Locate the cell with the specified text and output its (X, Y) center coordinate. 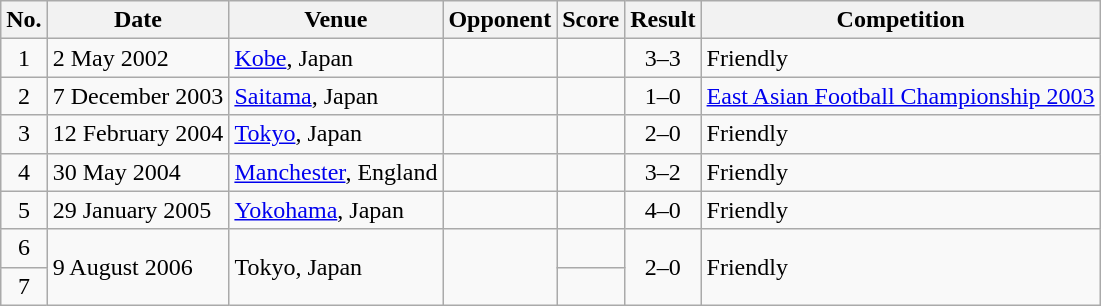
7 (24, 286)
5 (24, 210)
No. (24, 20)
2 May 2002 (138, 58)
3–2 (663, 172)
Saitama, Japan (336, 96)
9 August 2006 (138, 267)
6 (24, 248)
2 (24, 96)
12 February 2004 (138, 134)
1 (24, 58)
4 (24, 172)
7 December 2003 (138, 96)
Opponent (500, 20)
Kobe, Japan (336, 58)
Manchester, England (336, 172)
Yokohama, Japan (336, 210)
29 January 2005 (138, 210)
4–0 (663, 210)
Competition (900, 20)
30 May 2004 (138, 172)
1–0 (663, 96)
Date (138, 20)
Venue (336, 20)
3 (24, 134)
3–3 (663, 58)
Result (663, 20)
East Asian Football Championship 2003 (900, 96)
Score (591, 20)
